Search for the cell housing the specified text and yield its (X, Y) center coordinate. 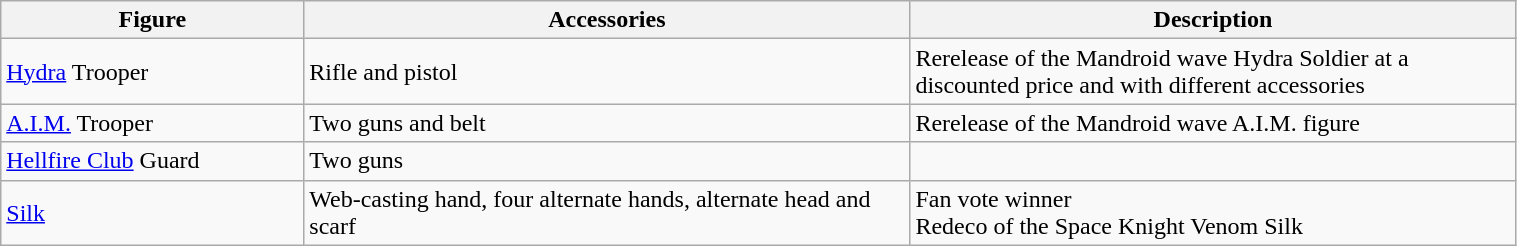
Two guns and belt (607, 123)
Silk (152, 212)
Figure (152, 20)
Description (1213, 20)
Web-casting hand, four alternate hands, alternate head and scarf (607, 212)
Two guns (607, 161)
Hydra Trooper (152, 72)
Fan vote winnerRedeco of the Space Knight Venom Silk (1213, 212)
Accessories (607, 20)
Rifle and pistol (607, 72)
Rerelease of the Mandroid wave Hydra Soldier at a discounted price and with different accessories (1213, 72)
A.I.M. Trooper (152, 123)
Hellfire Club Guard (152, 161)
Rerelease of the Mandroid wave A.I.M. figure (1213, 123)
